Capture the cell that displays the provided text and extract its [X, Y] central coordinate. 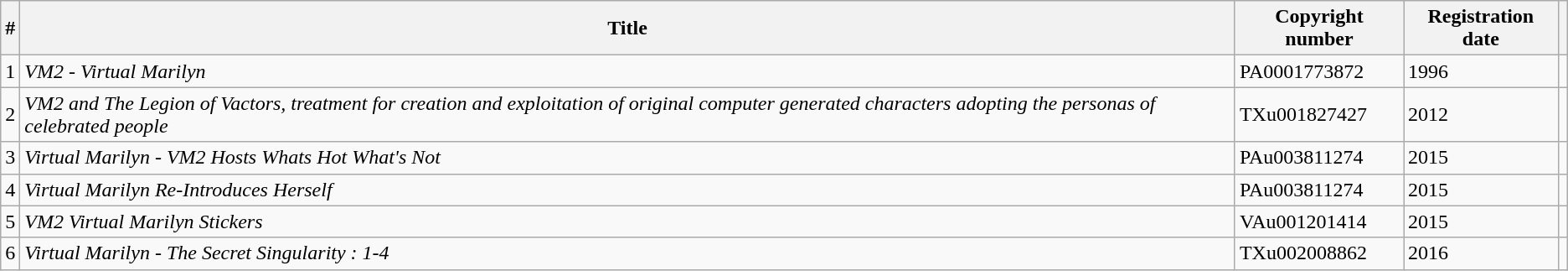
2012 [1481, 114]
2016 [1481, 253]
Title [628, 29]
Virtual Marilyn - The Secret Singularity : 1-4 [628, 253]
Virtual Marilyn Re-Introduces Herself [628, 190]
6 [10, 253]
5 [10, 221]
2 [10, 114]
1996 [1481, 71]
1 [10, 71]
3 [10, 158]
TXu001827427 [1318, 114]
Virtual Marilyn - VM2 Hosts Whats Hot What's Not [628, 158]
PA0001773872 [1318, 71]
TXu002008862 [1318, 253]
4 [10, 190]
VAu001201414 [1318, 221]
# [10, 29]
Registration date [1481, 29]
VM2 - Virtual Marilyn [628, 71]
VM2 Virtual Marilyn Stickers [628, 221]
Copyright number [1318, 29]
